Return the (x, y) coordinate for the center point of the cell that contains the specified text.  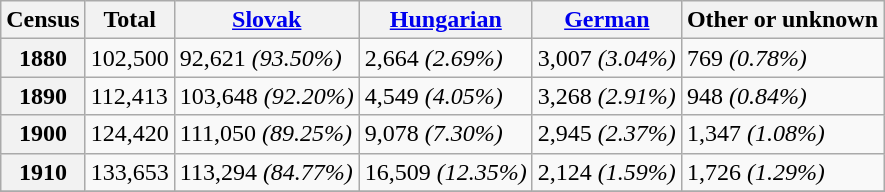
3,007 (3.04%) (606, 58)
Total (130, 20)
Census (43, 20)
111,050 (89.25%) (266, 134)
1,726 (1.29%) (782, 172)
769 (0.78%) (782, 58)
133,653 (130, 172)
Hungarian (446, 20)
1880 (43, 58)
1910 (43, 172)
4,549 (4.05%) (446, 96)
3,268 (2.91%) (606, 96)
1900 (43, 134)
Other or unknown (782, 20)
German (606, 20)
Slovak (266, 20)
1,347 (1.08%) (782, 134)
16,509 (12.35%) (446, 172)
103,648 (92.20%) (266, 96)
2,124 (1.59%) (606, 172)
102,500 (130, 58)
2,664 (2.69%) (446, 58)
113,294 (84.77%) (266, 172)
948 (0.84%) (782, 96)
112,413 (130, 96)
2,945 (2.37%) (606, 134)
9,078 (7.30%) (446, 134)
92,621 (93.50%) (266, 58)
124,420 (130, 134)
1890 (43, 96)
